From the cell containing the given text, extract its center point as [X, Y] coordinate. 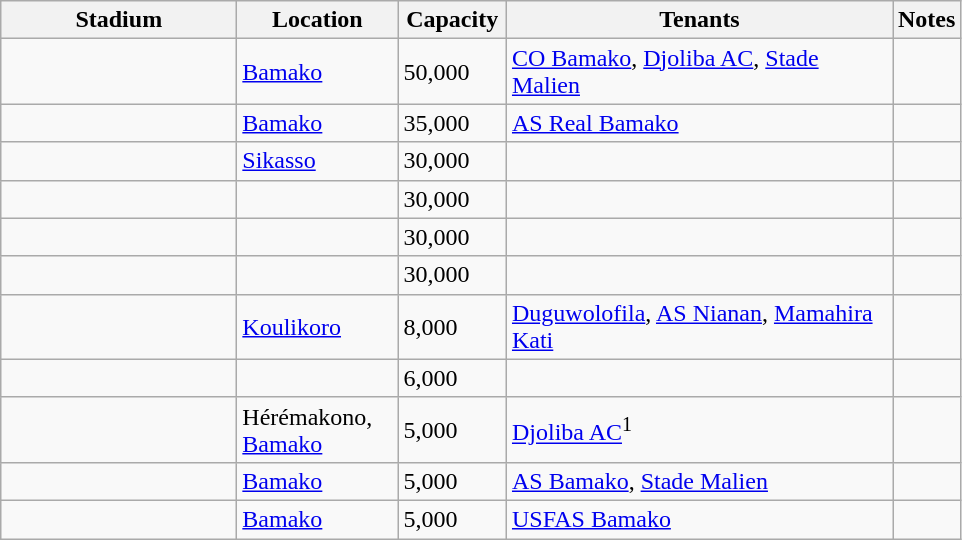
CO Bamako, Djoliba AC, Stade Malien [699, 72]
Stadium [119, 20]
Capacity [452, 20]
Hérémakono, Bamako [318, 430]
8,000 [452, 326]
USFAS Bamako [699, 519]
Tenants [699, 20]
Koulikoro [318, 326]
35,000 [452, 123]
6,000 [452, 378]
Duguwolofila, AS Nianan, Mamahira Kati [699, 326]
Notes [926, 20]
AS Real Bamako [699, 123]
Location [318, 20]
AS Bamako, Stade Malien [699, 481]
50,000 [452, 72]
Sikasso [318, 161]
Djoliba AC1 [699, 430]
